Detect which cell encompasses the target text, then output its [X, Y] center coordinate. 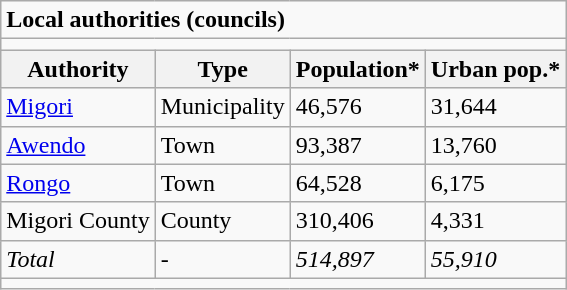
Urban pop.* [495, 69]
46,576 [358, 107]
6,175 [495, 183]
Rongo [78, 183]
31,644 [495, 107]
55,910 [495, 259]
93,387 [358, 145]
Municipality [222, 107]
Type [222, 69]
Migori [78, 107]
13,760 [495, 145]
Authority [78, 69]
Population* [358, 69]
310,406 [358, 221]
Local authorities (councils) [284, 20]
- [222, 259]
Migori County [78, 221]
4,331 [495, 221]
64,528 [358, 183]
Total [78, 259]
Awendo [78, 145]
County [222, 221]
514,897 [358, 259]
